For the text-containing cell, return its midpoint in (X, Y) coordinate format. 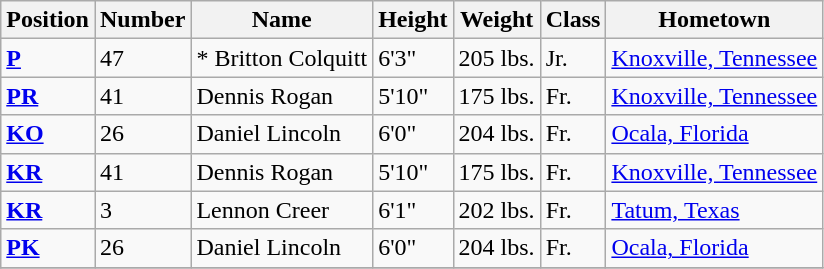
Hometown (714, 20)
* Britton Colquitt (282, 58)
PK (48, 248)
6'1" (413, 210)
47 (142, 58)
Jr. (573, 58)
6'3" (413, 58)
Name (282, 20)
3 (142, 210)
205 lbs. (496, 58)
Height (413, 20)
P (48, 58)
KO (48, 134)
Weight (496, 20)
Class (573, 20)
202 lbs. (496, 210)
Tatum, Texas (714, 210)
Lennon Creer (282, 210)
Number (142, 20)
Position (48, 20)
PR (48, 96)
